Scan for the cell matching the given text and deliver its [X, Y] coordinate at center. 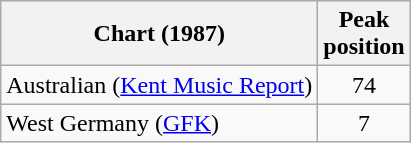
West Germany (GFK) [160, 123]
Australian (Kent Music Report) [160, 85]
74 [364, 85]
7 [364, 123]
Peakposition [364, 34]
Chart (1987) [160, 34]
